Determine the (X, Y) coordinate at the center of the cell enclosing the given text.  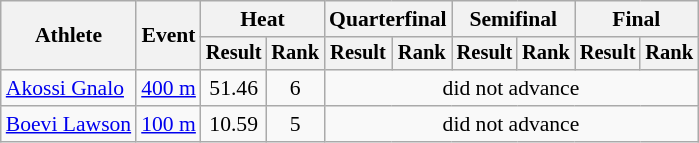
Event (168, 36)
Semifinal (514, 19)
Quarterfinal (388, 19)
Akossi Gnalo (68, 88)
5 (295, 124)
100 m (168, 124)
Athlete (68, 36)
51.46 (234, 88)
10.59 (234, 124)
6 (295, 88)
Boevi Lawson (68, 124)
400 m (168, 88)
Final (636, 19)
Heat (262, 19)
